Find where the given text appears and provide that cell's center as [x, y] coordinate. 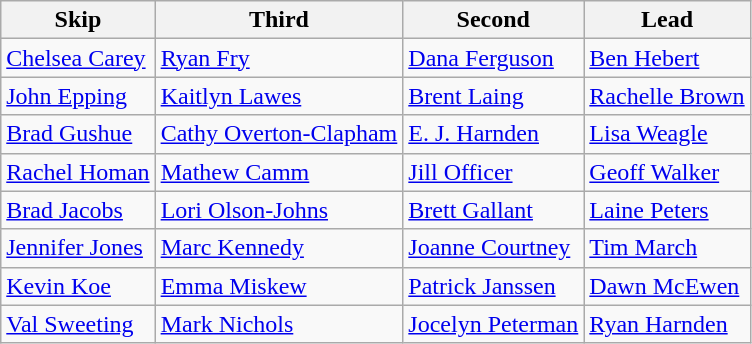
Brett Gallant [494, 210]
Emma Miskew [279, 286]
Joanne Courtney [494, 248]
Val Sweeting [78, 324]
Brad Gushue [78, 134]
Brent Laing [494, 96]
Ryan Harnden [667, 324]
Ryan Fry [279, 58]
Jill Officer [494, 172]
Ben Hebert [667, 58]
Lisa Weagle [667, 134]
John Epping [78, 96]
Cathy Overton-Clapham [279, 134]
Patrick Janssen [494, 286]
Kevin Koe [78, 286]
Rachelle Brown [667, 96]
Second [494, 20]
Rachel Homan [78, 172]
Tim March [667, 248]
Mathew Camm [279, 172]
Brad Jacobs [78, 210]
Jocelyn Peterman [494, 324]
Lori Olson-Johns [279, 210]
Kaitlyn Lawes [279, 96]
Lead [667, 20]
Marc Kennedy [279, 248]
Dawn McEwen [667, 286]
Chelsea Carey [78, 58]
Jennifer Jones [78, 248]
Third [279, 20]
E. J. Harnden [494, 134]
Mark Nichols [279, 324]
Laine Peters [667, 210]
Dana Ferguson [494, 58]
Geoff Walker [667, 172]
Skip [78, 20]
